Search for the cell housing the specified text and yield its (x, y) center coordinate. 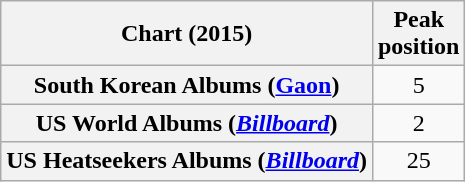
5 (418, 85)
US Heatseekers Albums (Billboard) (187, 161)
2 (418, 123)
US World Albums (Billboard) (187, 123)
Chart (2015) (187, 34)
25 (418, 161)
South Korean Albums (Gaon) (187, 85)
Peakposition (418, 34)
